Scan for the cell matching the given text and deliver its (x, y) coordinate at center. 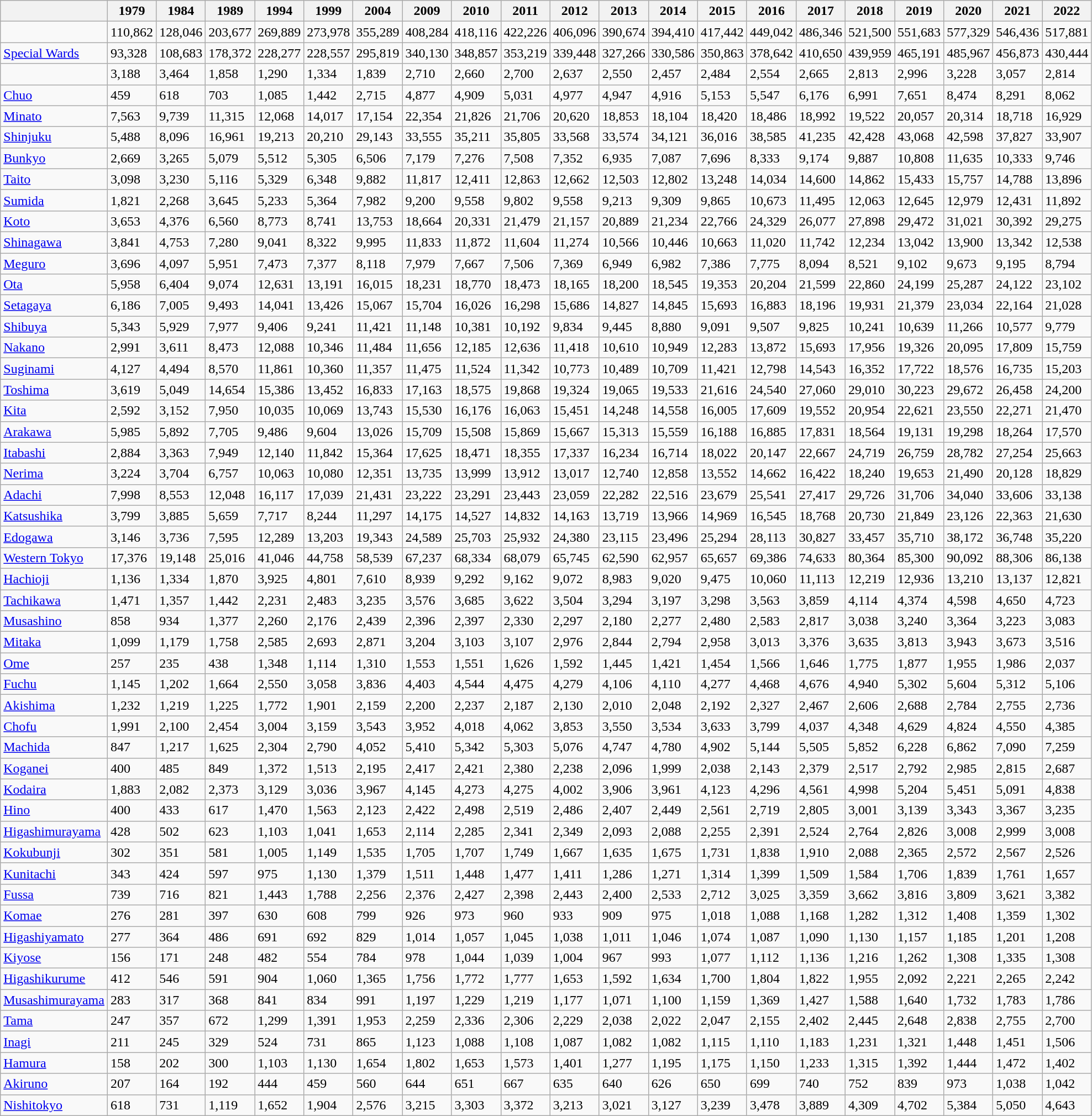
15,667 (575, 432)
3,230 (181, 179)
7,563 (132, 116)
14,832 (525, 516)
24,719 (870, 453)
18,575 (476, 390)
3,534 (673, 726)
1994 (280, 11)
24,589 (427, 537)
23,550 (968, 411)
13,912 (525, 474)
465,191 (920, 53)
1989 (230, 11)
3,662 (870, 894)
19,148 (181, 558)
2,265 (1018, 979)
1,216 (870, 958)
33,555 (427, 137)
36,016 (722, 137)
128,046 (181, 32)
10,489 (623, 369)
14,662 (771, 474)
2020 (968, 11)
16,961 (230, 137)
33,606 (1018, 495)
9,673 (968, 264)
1,804 (771, 979)
21,706 (525, 116)
14,827 (623, 306)
1,566 (771, 663)
228,557 (328, 53)
62,957 (673, 558)
3,952 (427, 726)
20,204 (771, 285)
3,376 (820, 642)
2,159 (378, 705)
1,359 (1018, 915)
1,271 (673, 873)
Katsushika (54, 516)
1,999 (673, 768)
10,360 (328, 369)
12,289 (280, 537)
11,872 (476, 242)
5,929 (181, 327)
15,067 (378, 306)
1,312 (920, 915)
2,365 (920, 852)
3,813 (920, 642)
27,898 (870, 221)
Meguro (54, 264)
14,788 (1018, 179)
25,016 (230, 558)
8,322 (328, 242)
444 (280, 1084)
90,092 (968, 558)
15,313 (623, 432)
12,636 (525, 348)
Machida (54, 747)
1,286 (623, 873)
4,145 (427, 789)
Sumida (54, 200)
12,063 (870, 200)
2,524 (820, 831)
21,234 (673, 221)
3,736 (181, 537)
27,417 (820, 495)
1,506 (1067, 1042)
3,303 (476, 1105)
13,900 (968, 242)
1,910 (820, 852)
11,475 (427, 369)
2,483 (328, 600)
21,379 (920, 306)
1,427 (820, 1000)
4,702 (920, 1105)
21,028 (1067, 306)
5,451 (968, 789)
4,052 (378, 747)
8,094 (820, 264)
20,889 (623, 221)
7,979 (427, 264)
25,703 (476, 537)
1,411 (575, 873)
2,648 (920, 1021)
2,376 (427, 894)
27,060 (820, 390)
2,592 (132, 411)
25,932 (525, 537)
5,116 (230, 179)
269,889 (280, 32)
327,266 (623, 53)
23,443 (525, 495)
31,021 (968, 221)
5,144 (771, 747)
4,676 (820, 684)
1,749 (525, 852)
623 (230, 831)
9,102 (920, 264)
1,229 (476, 1000)
1,511 (427, 873)
Akishima (54, 705)
904 (280, 979)
21,630 (1067, 516)
28,782 (968, 453)
1,282 (870, 915)
8,096 (181, 137)
22,860 (870, 285)
4,598 (968, 600)
456,873 (1018, 53)
3,197 (673, 600)
68,079 (525, 558)
4,376 (181, 221)
1,838 (771, 852)
21,599 (820, 285)
14,969 (722, 516)
283 (132, 1000)
26,077 (820, 221)
247 (132, 1021)
29,275 (1067, 221)
2018 (870, 11)
11,357 (378, 369)
4,902 (722, 747)
7,280 (230, 242)
739 (132, 894)
2,260 (280, 621)
17,376 (132, 558)
Taito (54, 179)
5,659 (230, 516)
Nerima (54, 474)
1979 (132, 11)
2,813 (870, 74)
343 (132, 873)
18,829 (1067, 474)
330,586 (673, 53)
5,488 (132, 137)
171 (181, 958)
16,422 (820, 474)
422,226 (525, 32)
3,058 (328, 684)
2,498 (476, 810)
4,097 (181, 264)
19,931 (870, 306)
2,407 (623, 810)
202 (181, 1063)
164 (181, 1084)
Arakawa (54, 432)
16,735 (1018, 369)
1,335 (1018, 958)
3,204 (427, 642)
3,223 (1018, 621)
2,439 (378, 621)
7,775 (771, 264)
3,859 (820, 600)
5,505 (820, 747)
1,652 (280, 1105)
1,357 (181, 600)
5,604 (968, 684)
245 (181, 1042)
10,333 (1018, 158)
1,321 (920, 1042)
551,683 (920, 32)
11,297 (378, 516)
1,451 (1018, 1042)
Akiruno (54, 1084)
3,543 (378, 726)
9,292 (476, 579)
2,130 (575, 705)
3,704 (181, 474)
1,822 (820, 979)
14,017 (328, 116)
4,062 (525, 726)
2,022 (673, 1021)
93,328 (132, 53)
24,329 (771, 221)
1,858 (230, 74)
1,299 (280, 1021)
2,585 (280, 642)
11,495 (820, 200)
960 (525, 915)
2,669 (132, 158)
7,386 (722, 264)
Koganei (54, 768)
6,935 (623, 158)
1,802 (427, 1063)
2,715 (378, 95)
2,999 (1018, 831)
1,114 (328, 663)
1,399 (771, 873)
11,833 (427, 242)
2019 (920, 11)
909 (623, 915)
13,210 (968, 579)
13,966 (673, 516)
7,977 (230, 327)
8,880 (673, 327)
1,202 (181, 684)
25,541 (771, 495)
12,411 (476, 179)
35,211 (476, 137)
Hachioji (54, 579)
277 (132, 937)
2,092 (920, 979)
10,577 (1018, 327)
2,380 (525, 768)
18,564 (870, 432)
581 (230, 852)
7,259 (1067, 747)
12,219 (870, 579)
993 (673, 958)
13,026 (378, 432)
3,885 (181, 516)
13,743 (378, 411)
784 (378, 958)
5,302 (920, 684)
3,298 (722, 600)
13,203 (328, 537)
12,802 (673, 179)
17,809 (1018, 348)
16,063 (525, 411)
2009 (427, 11)
2004 (378, 11)
3,841 (132, 242)
18,104 (673, 116)
2,391 (771, 831)
1,877 (920, 663)
5,512 (280, 158)
12,283 (722, 348)
3,129 (280, 789)
42,428 (870, 137)
26,759 (920, 453)
9,200 (427, 200)
18,165 (575, 285)
7,982 (378, 200)
23,102 (1067, 285)
2,082 (181, 789)
3,343 (968, 810)
4,037 (820, 726)
1,551 (476, 663)
Komae (54, 915)
44,758 (328, 558)
16,545 (771, 516)
33,457 (870, 537)
1,112 (771, 958)
577,329 (968, 32)
18,200 (623, 285)
12,048 (230, 495)
1,625 (230, 747)
5,329 (280, 179)
11,892 (1067, 200)
4,723 (1067, 600)
1,700 (722, 979)
1,783 (1018, 1000)
1,149 (328, 852)
10,566 (623, 242)
3,159 (328, 726)
3,240 (920, 621)
7,090 (1018, 747)
1,011 (623, 937)
2,449 (673, 810)
3,021 (623, 1105)
1,883 (132, 789)
Kokubunji (54, 852)
Minato (54, 116)
1,046 (673, 937)
11,604 (525, 242)
9,882 (378, 179)
2,100 (181, 726)
3,906 (623, 789)
16,714 (673, 453)
2,200 (427, 705)
2,143 (771, 768)
2,457 (673, 74)
667 (525, 1084)
74,633 (820, 558)
7,705 (230, 432)
2,486 (575, 810)
4,916 (673, 95)
2,231 (280, 600)
4,544 (476, 684)
2,567 (1018, 852)
13,719 (623, 516)
5,985 (132, 432)
33,907 (1067, 137)
Itabashi (54, 453)
2,958 (722, 642)
Mitaka (54, 642)
439,959 (870, 53)
2,838 (968, 1021)
19,522 (870, 116)
317 (181, 1000)
211 (132, 1042)
1,372 (280, 768)
276 (132, 915)
23,034 (968, 306)
521,500 (870, 32)
17,625 (427, 453)
3,645 (230, 200)
1,706 (920, 873)
2,048 (673, 705)
4,940 (870, 684)
1999 (328, 11)
1,775 (870, 663)
3,038 (870, 621)
21,479 (525, 221)
1,443 (280, 894)
4,753 (181, 242)
36,748 (1018, 537)
1,904 (328, 1105)
1,208 (1067, 937)
9,074 (230, 285)
350,863 (722, 53)
7,595 (230, 537)
9,779 (1067, 327)
41,235 (820, 137)
2,572 (968, 852)
6,982 (673, 264)
3,103 (476, 642)
672 (230, 1021)
12,863 (525, 179)
3,213 (575, 1105)
1,071 (623, 1000)
2,297 (575, 621)
5,342 (476, 747)
1,108 (525, 1042)
19,552 (820, 411)
716 (181, 894)
12,858 (673, 474)
11,817 (427, 179)
357 (181, 1021)
3,127 (673, 1105)
2,330 (525, 621)
19,324 (575, 390)
2,304 (280, 747)
3,836 (378, 684)
8,062 (1067, 95)
4,561 (820, 789)
5,384 (968, 1105)
6,186 (132, 306)
1,640 (920, 1000)
1,705 (427, 852)
1,145 (132, 684)
2012 (575, 11)
1,157 (920, 937)
1,509 (820, 873)
1,408 (968, 915)
18,231 (427, 285)
Ota (54, 285)
390,674 (623, 32)
4,374 (920, 600)
1,277 (623, 1063)
38,172 (968, 537)
9,739 (181, 116)
3,816 (920, 894)
849 (230, 768)
5,079 (230, 158)
4,801 (328, 579)
4,273 (476, 789)
9,162 (525, 579)
3,635 (870, 642)
554 (328, 958)
2021 (1018, 11)
19,131 (920, 432)
1,014 (427, 937)
3,363 (181, 453)
6,176 (820, 95)
1,369 (771, 1000)
110,862 (132, 32)
2,736 (1067, 705)
2,784 (968, 705)
15,559 (673, 432)
14,527 (476, 516)
1,005 (280, 852)
34,121 (673, 137)
353,219 (525, 53)
2011 (525, 11)
12,351 (378, 474)
1,348 (280, 663)
19,653 (920, 474)
22,667 (820, 453)
15,704 (427, 306)
13,017 (575, 474)
1,454 (722, 663)
Higashiyamato (54, 937)
3,967 (378, 789)
22,363 (1018, 516)
24,122 (1018, 285)
394,410 (673, 32)
486,346 (820, 32)
14,543 (820, 369)
22,621 (920, 411)
2,991 (132, 348)
8,291 (1018, 95)
13,042 (920, 242)
3,004 (280, 726)
13,426 (328, 306)
17,039 (328, 495)
410,650 (820, 53)
9,072 (575, 579)
378,642 (771, 53)
12,740 (623, 474)
635 (575, 1084)
22,766 (722, 221)
7,717 (280, 516)
31,706 (920, 495)
1,045 (525, 937)
2,665 (820, 74)
1,901 (328, 705)
Nakano (54, 348)
3,576 (427, 600)
3,685 (476, 600)
1,233 (820, 1063)
18,545 (673, 285)
11,524 (476, 369)
88,306 (1018, 558)
13,896 (1067, 179)
18,240 (870, 474)
Kodaira (54, 789)
235 (181, 663)
4,650 (1018, 600)
13,872 (771, 348)
2,844 (623, 642)
42,598 (968, 137)
821 (230, 894)
18,473 (525, 285)
21,431 (378, 495)
430,444 (1067, 53)
12,503 (623, 179)
Adachi (54, 495)
4,385 (1067, 726)
2,396 (427, 621)
3,889 (820, 1105)
Shinagawa (54, 242)
412 (132, 979)
Shibuya (54, 327)
16,833 (378, 390)
6,404 (181, 285)
5,303 (525, 747)
14,862 (870, 179)
1,217 (181, 747)
1,626 (525, 663)
839 (920, 1084)
3,464 (181, 74)
978 (427, 958)
22,516 (673, 495)
841 (280, 1000)
6,862 (968, 747)
1984 (181, 11)
33,138 (1067, 495)
43,068 (920, 137)
3,367 (1018, 810)
799 (378, 915)
2,976 (575, 642)
6,348 (328, 179)
2,583 (771, 621)
2,480 (722, 621)
35,710 (920, 537)
740 (820, 1084)
2,229 (575, 1021)
16,298 (525, 306)
5,312 (1018, 684)
1,777 (525, 979)
Chofu (54, 726)
16,005 (722, 411)
192 (230, 1084)
2,443 (575, 894)
3,083 (1067, 621)
2,180 (623, 621)
4,643 (1067, 1105)
2,764 (870, 831)
2,606 (870, 705)
38,585 (771, 137)
16,883 (771, 306)
13,137 (1018, 579)
1,232 (132, 705)
15,757 (968, 179)
2,719 (771, 810)
1,535 (378, 852)
630 (280, 915)
2,637 (575, 74)
21,826 (476, 116)
1,470 (280, 810)
21,616 (722, 390)
692 (328, 937)
752 (870, 1084)
10,709 (673, 369)
3,619 (132, 390)
11,274 (575, 242)
10,035 (280, 411)
11,742 (820, 242)
14,041 (280, 306)
11,861 (280, 369)
62,590 (623, 558)
1,634 (673, 979)
4,838 (1067, 789)
1,183 (820, 1042)
15,508 (476, 432)
1,119 (230, 1105)
5,233 (280, 200)
15,709 (427, 432)
9,802 (525, 200)
340,130 (427, 53)
Tachikawa (54, 600)
156 (132, 958)
12,068 (280, 116)
6,757 (230, 474)
8,939 (427, 579)
23,115 (623, 537)
6,949 (623, 264)
20,730 (870, 516)
865 (378, 1042)
2016 (771, 11)
1,123 (427, 1042)
2,259 (427, 1021)
5,204 (920, 789)
80,364 (870, 558)
10,241 (870, 327)
428 (132, 831)
8,118 (378, 264)
4,947 (623, 95)
4,629 (920, 726)
485,967 (968, 53)
650 (722, 1084)
25,294 (722, 537)
9,174 (820, 158)
17,154 (378, 116)
18,264 (1018, 432)
17,337 (575, 453)
295,819 (378, 53)
9,887 (870, 158)
Kiyose (54, 958)
2,710 (427, 74)
3,372 (525, 1105)
2,815 (1018, 768)
4,550 (1018, 726)
19,298 (968, 432)
10,663 (722, 242)
3,139 (920, 810)
13,191 (328, 285)
Ome (54, 663)
10,069 (328, 411)
34,040 (968, 495)
20,095 (968, 348)
18,718 (1018, 116)
9,020 (673, 579)
934 (181, 621)
17,609 (771, 411)
2,155 (771, 1021)
11,842 (328, 453)
2,826 (920, 831)
2,421 (476, 768)
Nishitokyo (54, 1105)
348,857 (476, 53)
834 (328, 1000)
9,834 (575, 327)
22,354 (427, 116)
29,726 (870, 495)
2,484 (722, 74)
16,026 (476, 306)
14,175 (427, 516)
644 (427, 1084)
5,091 (1018, 789)
1,821 (132, 200)
4,877 (427, 95)
8,794 (1067, 264)
10,381 (476, 327)
68,334 (476, 558)
20,210 (328, 137)
3,294 (623, 600)
3,673 (1018, 642)
1,401 (575, 1063)
3,621 (1018, 894)
9,746 (1067, 158)
24,540 (771, 390)
4,127 (132, 369)
11,148 (427, 327)
3,516 (1067, 642)
9,507 (771, 327)
23,291 (476, 495)
2,373 (230, 789)
5,547 (771, 95)
339,448 (575, 53)
5,305 (328, 158)
16,352 (870, 369)
4,780 (673, 747)
417,442 (722, 32)
12,936 (920, 579)
203,677 (230, 32)
10,060 (771, 579)
991 (378, 1000)
18,664 (427, 221)
20,314 (968, 116)
58,539 (378, 558)
69,386 (771, 558)
9,825 (820, 327)
11,266 (968, 327)
13,452 (328, 390)
1,391 (328, 1021)
4,468 (771, 684)
1,315 (870, 1063)
20,331 (476, 221)
2,554 (771, 74)
5,410 (427, 747)
4,106 (623, 684)
2,379 (820, 768)
617 (230, 810)
10,808 (920, 158)
4,475 (525, 684)
2,398 (525, 894)
2,400 (623, 894)
7,667 (476, 264)
15,530 (427, 411)
16,234 (623, 453)
1,731 (722, 852)
5,364 (328, 200)
2,114 (427, 831)
847 (132, 747)
4,309 (870, 1105)
2015 (722, 11)
8,773 (280, 221)
15,364 (378, 453)
8,473 (230, 348)
397 (230, 915)
7,998 (132, 495)
228,277 (280, 53)
329 (230, 1042)
1,018 (722, 915)
14,558 (673, 411)
Tama (54, 1021)
4,279 (575, 684)
23,222 (427, 495)
486 (230, 937)
4,348 (870, 726)
20,147 (771, 453)
12,234 (870, 242)
2,427 (476, 894)
3,228 (968, 74)
Kita (54, 411)
2,277 (673, 621)
Shinjuku (54, 137)
926 (427, 915)
7,651 (920, 95)
3,001 (870, 810)
1,444 (968, 1063)
6,228 (920, 747)
Special Wards (54, 53)
Hino (54, 810)
3,563 (771, 600)
560 (378, 1084)
6,991 (870, 95)
15,869 (525, 432)
3,382 (1067, 894)
2,467 (820, 705)
1,039 (525, 958)
8,553 (181, 495)
5,852 (870, 747)
85,300 (920, 558)
10,446 (673, 242)
2,526 (1067, 852)
24,200 (1067, 390)
364 (181, 937)
1,675 (673, 852)
355,289 (378, 32)
30,392 (1018, 221)
7,696 (722, 158)
8,983 (623, 579)
640 (623, 1084)
14,600 (820, 179)
5,343 (132, 327)
9,493 (230, 306)
13,552 (722, 474)
20,128 (1018, 474)
20,057 (920, 116)
300 (230, 1063)
7,377 (328, 264)
2,327 (771, 705)
2,397 (476, 621)
16,015 (378, 285)
699 (771, 1084)
2022 (1067, 11)
Fussa (54, 894)
2,255 (722, 831)
2,341 (525, 831)
2,336 (476, 1021)
16,929 (1067, 116)
2,817 (820, 621)
1,477 (525, 873)
3,188 (132, 74)
4,909 (476, 95)
4,114 (870, 600)
3,696 (132, 264)
3,622 (525, 600)
24,380 (575, 537)
3,057 (1018, 74)
Musashimurayama (54, 1000)
1,042 (1067, 1084)
1,099 (132, 642)
Setagaya (54, 306)
1,654 (378, 1063)
2,517 (870, 768)
28,113 (771, 537)
2,884 (132, 453)
858 (132, 621)
1,646 (820, 663)
16,117 (280, 495)
502 (181, 831)
20,620 (575, 116)
18,992 (820, 116)
1,100 (673, 1000)
9,195 (1018, 264)
9,475 (722, 579)
2,047 (722, 1021)
1,402 (1067, 1063)
6,560 (230, 221)
5,153 (722, 95)
1,179 (181, 642)
2,687 (1067, 768)
13,735 (427, 474)
2,519 (525, 810)
3,152 (181, 411)
5,049 (181, 390)
424 (181, 873)
1,177 (575, 1000)
4,123 (722, 789)
7,276 (476, 158)
967 (623, 958)
18,420 (722, 116)
1,379 (378, 873)
3,215 (427, 1105)
14,248 (623, 411)
1,231 (870, 1042)
108,683 (181, 53)
2010 (476, 11)
1,392 (920, 1063)
19,868 (525, 390)
13,248 (722, 179)
1,472 (1018, 1063)
23,059 (575, 495)
3,478 (771, 1105)
22,164 (1018, 306)
8,741 (328, 221)
3,013 (771, 642)
Western Tokyo (54, 558)
21,490 (968, 474)
9,241 (328, 327)
2,693 (328, 642)
29,472 (920, 221)
22,271 (1018, 411)
2,237 (476, 705)
12,798 (771, 369)
3,364 (968, 621)
1,314 (722, 873)
1,664 (230, 684)
2,790 (328, 747)
2,238 (575, 768)
2,285 (476, 831)
4,110 (673, 684)
2,794 (673, 642)
517,881 (1067, 32)
2,445 (870, 1021)
19,065 (623, 390)
15,759 (1067, 348)
1,310 (378, 663)
12,088 (280, 348)
13,753 (378, 221)
9,213 (623, 200)
1,445 (623, 663)
9,995 (378, 242)
418,116 (476, 32)
12,431 (1018, 200)
29,010 (870, 390)
65,745 (575, 558)
1,090 (820, 937)
207 (132, 1084)
9,406 (280, 327)
2,454 (230, 726)
3,098 (132, 179)
13,342 (1018, 242)
2,871 (378, 642)
406,096 (575, 32)
Kunitachi (54, 873)
17,722 (920, 369)
25,287 (968, 285)
10,192 (525, 327)
17,956 (870, 348)
1,110 (771, 1042)
5,076 (575, 747)
18,770 (476, 285)
23,679 (722, 495)
4,018 (476, 726)
15,386 (280, 390)
11,635 (968, 158)
2,242 (1067, 979)
41,046 (280, 558)
1,262 (920, 958)
626 (673, 1084)
302 (132, 852)
10,673 (771, 200)
1,044 (476, 958)
12,645 (920, 200)
2,805 (820, 810)
1,563 (328, 810)
1,060 (328, 979)
7,508 (525, 158)
22,282 (623, 495)
2,256 (378, 894)
2013 (623, 11)
Higashimurayama (54, 831)
2,037 (1067, 663)
18,853 (623, 116)
11,113 (820, 579)
33,568 (575, 137)
16,885 (771, 432)
3,853 (575, 726)
10,080 (328, 474)
12,140 (280, 453)
1,588 (870, 1000)
25,663 (1067, 453)
438 (230, 663)
482 (280, 958)
2,533 (673, 894)
18,486 (771, 116)
12,979 (968, 200)
608 (328, 915)
8,570 (230, 369)
5,951 (230, 264)
2,123 (378, 810)
2017 (820, 11)
2,660 (476, 74)
2,192 (722, 705)
11,484 (378, 348)
1,074 (722, 937)
1,667 (575, 852)
35,805 (525, 137)
7,005 (181, 306)
449,042 (771, 32)
11,315 (230, 116)
17,831 (820, 432)
2,576 (378, 1105)
1,421 (673, 663)
9,486 (280, 432)
11,656 (427, 348)
7,506 (525, 264)
33,574 (623, 137)
9,091 (722, 327)
21,157 (575, 221)
8,521 (870, 264)
546,436 (1018, 32)
2,561 (722, 810)
1,756 (427, 979)
4,275 (525, 789)
1,707 (476, 852)
3,633 (722, 726)
13,999 (476, 474)
2,093 (623, 831)
3,025 (771, 894)
21,470 (1067, 411)
10,949 (673, 348)
1,657 (1067, 873)
16,188 (722, 432)
4,998 (870, 789)
1,732 (968, 1000)
178,372 (230, 53)
Koto (54, 221)
2,306 (525, 1021)
12,821 (1067, 579)
26,458 (1018, 390)
Hamura (54, 1063)
1,573 (525, 1063)
1,986 (1018, 663)
14,163 (575, 516)
3,265 (181, 158)
10,346 (328, 348)
703 (230, 95)
7,369 (575, 264)
10,610 (623, 348)
257 (132, 663)
11,342 (525, 369)
1,302 (1067, 915)
Fuchu (54, 684)
408,284 (427, 32)
273,978 (328, 32)
3,653 (132, 221)
3,359 (820, 894)
2,195 (378, 768)
24,199 (920, 285)
3,943 (968, 642)
3,809 (968, 894)
29,143 (378, 137)
4,494 (181, 369)
19,353 (722, 285)
1,758 (230, 642)
14,654 (230, 390)
15,451 (575, 411)
12,538 (1067, 242)
23,126 (968, 516)
19,326 (920, 348)
21,849 (920, 516)
5,958 (132, 285)
1,201 (1018, 937)
17,163 (427, 390)
433 (181, 810)
2,985 (968, 768)
18,768 (820, 516)
1,085 (280, 95)
1,991 (132, 726)
3,611 (181, 348)
14,034 (771, 179)
3,239 (722, 1105)
9,865 (722, 200)
27,254 (1018, 453)
11,418 (575, 348)
3,036 (328, 789)
1,057 (476, 937)
4,277 (722, 684)
4,002 (575, 789)
29,672 (968, 390)
4,824 (968, 726)
Chuo (54, 95)
933 (575, 915)
18,355 (525, 453)
1,635 (623, 852)
5,106 (1067, 684)
4,977 (575, 95)
2,417 (427, 768)
23,496 (673, 537)
12,662 (575, 179)
19,533 (673, 390)
Musashino (54, 621)
9,445 (623, 327)
19,213 (280, 137)
2,176 (328, 621)
651 (476, 1084)
3,925 (280, 579)
2,096 (623, 768)
368 (230, 1000)
524 (280, 1042)
35,220 (1067, 537)
1,041 (328, 831)
Inagi (54, 1042)
30,223 (920, 390)
5,031 (525, 95)
8,474 (968, 95)
4,403 (427, 684)
15,203 (1067, 369)
1,761 (1018, 873)
9,041 (280, 242)
4,747 (623, 747)
3,961 (673, 789)
1,168 (820, 915)
3,504 (575, 600)
1,185 (968, 937)
Higashikurume (54, 979)
1,290 (280, 74)
65,657 (722, 558)
1,175 (722, 1063)
591 (230, 979)
1,953 (378, 1021)
18,576 (968, 369)
485 (181, 768)
15,686 (575, 306)
1,150 (771, 1063)
10,063 (280, 474)
2,402 (820, 1021)
1,788 (328, 894)
8,244 (328, 516)
18,022 (722, 453)
2,814 (1067, 74)
2,268 (181, 200)
7,352 (575, 158)
7,610 (378, 579)
3,146 (132, 537)
7,949 (230, 453)
281 (181, 915)
3,107 (525, 642)
Edogawa (54, 537)
Bunkyo (54, 158)
1,365 (378, 979)
3,550 (623, 726)
12,631 (280, 285)
5,892 (181, 432)
Suginami (54, 369)
1,195 (673, 1063)
8,333 (771, 158)
7,179 (427, 158)
14,845 (673, 306)
1,004 (575, 958)
17,570 (1067, 432)
2,221 (968, 979)
1,584 (870, 873)
30,827 (820, 537)
3,224 (132, 474)
7,473 (280, 264)
1,786 (1067, 1000)
829 (378, 937)
4,296 (771, 789)
2,010 (623, 705)
18,196 (820, 306)
7,950 (230, 411)
158 (132, 1063)
546 (181, 979)
1,513 (328, 768)
7,087 (673, 158)
248 (230, 958)
6,506 (378, 158)
1,225 (230, 705)
1,197 (427, 1000)
10,773 (575, 369)
2,712 (722, 894)
15,433 (920, 179)
67,237 (427, 558)
19,343 (378, 537)
12,185 (476, 348)
1,377 (230, 621)
2014 (673, 11)
9,309 (673, 200)
2,422 (427, 810)
1,115 (722, 1042)
18,471 (476, 453)
20,954 (870, 411)
Toshima (54, 390)
691 (280, 937)
86,138 (1067, 558)
1,077 (722, 958)
1,553 (427, 663)
2,792 (920, 768)
5,050 (1018, 1105)
2,996 (920, 74)
597 (230, 873)
351 (181, 852)
2,187 (525, 705)
16,176 (476, 411)
1,870 (230, 579)
9,604 (328, 432)
2,688 (920, 705)
37,827 (1018, 137)
2,349 (575, 831)
11,020 (771, 242)
1,471 (132, 600)
10,639 (920, 327)
1,159 (722, 1000)
